Output the (x, y) coordinate of the center of the cell containing the given text.  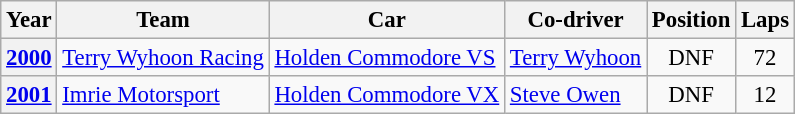
Laps (766, 20)
2000 (29, 58)
Imrie Motorsport (163, 95)
2001 (29, 95)
Steve Owen (576, 95)
Team (163, 20)
Holden Commodore VS (386, 58)
Holden Commodore VX (386, 95)
Year (29, 20)
12 (766, 95)
Terry Wyhoon Racing (163, 58)
72 (766, 58)
Terry Wyhoon (576, 58)
Car (386, 20)
Co-driver (576, 20)
Position (692, 20)
